Return [X, Y] of the center of cell containing provided text 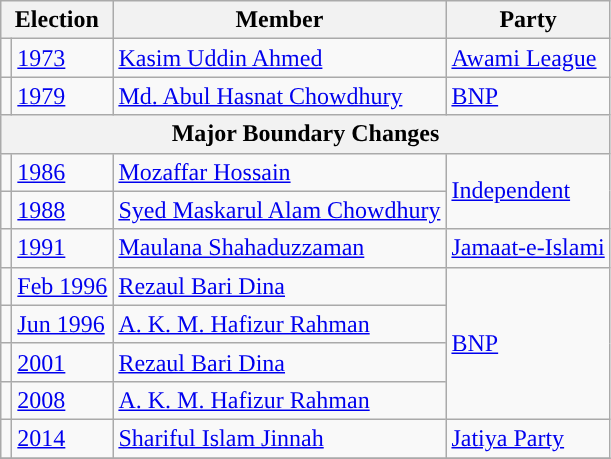
2008 [62, 400]
1988 [62, 210]
Shariful Islam Jinnah [280, 438]
Awami League [528, 58]
Major Boundary Changes [306, 134]
Feb 1996 [62, 286]
Maulana Shahaduzzaman [280, 248]
Syed Maskarul Alam Chowdhury [280, 210]
Kasim Uddin Ahmed [280, 58]
Jamaat-e-Islami [528, 248]
Md. Abul Hasnat Chowdhury [280, 96]
1986 [62, 172]
Mozaffar Hossain [280, 172]
1979 [62, 96]
1991 [62, 248]
Jun 1996 [62, 324]
1973 [62, 58]
Election [57, 20]
Jatiya Party [528, 438]
Member [280, 20]
2001 [62, 362]
2014 [62, 438]
Party [528, 20]
Independent [528, 191]
